Detect which cell encompasses the target text, then output its (x, y) center coordinate. 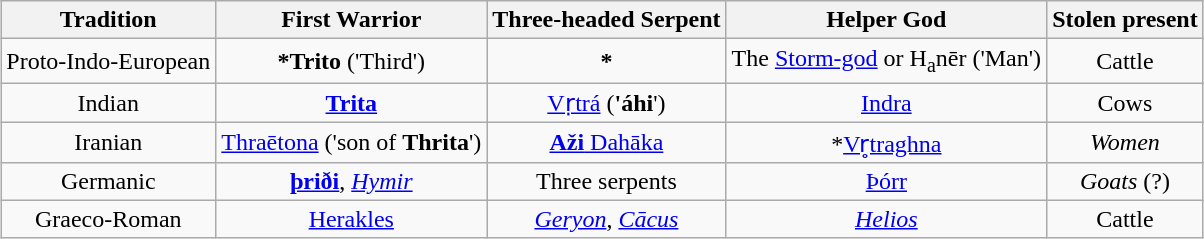
Goats (?) (1126, 181)
Cows (1126, 103)
The Storm-god or Hanēr ('Man') (886, 61)
Graeco-Roman (108, 219)
First Warrior (352, 20)
Trita (352, 103)
Indian (108, 103)
Helper God (886, 20)
*Trito ('Third') (352, 61)
Stolen present (1126, 20)
Three serpents (606, 181)
Herakles (352, 219)
Thraētona ('son of Thrita') (352, 143)
Indra (886, 103)
*Vr̥traghna (886, 143)
Tradition (108, 20)
Women (1126, 143)
þriði, Hymir (352, 181)
Helios (886, 219)
* (606, 61)
Þórr (886, 181)
Three-headed Serpent (606, 20)
Geryon, Cācus (606, 219)
Aži Dahāka (606, 143)
Proto-Indo-European (108, 61)
Germanic (108, 181)
Iranian (108, 143)
Vṛtrá ('áhi') (606, 103)
